Extract the (x, y) coordinate from the center of the cell holding the provided text.  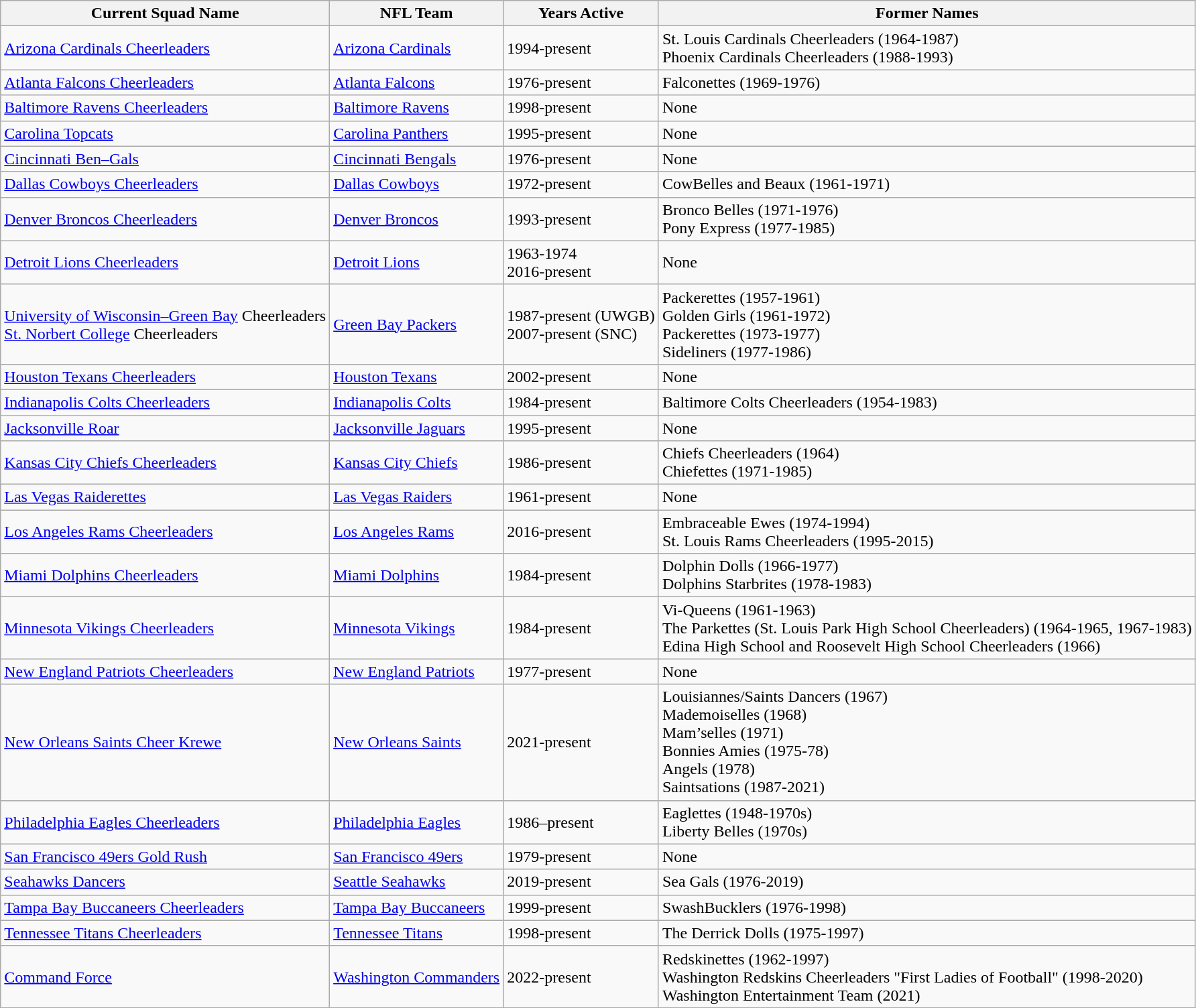
Las Vegas Raiderettes (165, 497)
Current Squad Name (165, 13)
Baltimore Ravens Cheerleaders (165, 108)
2002-present (581, 377)
1986-present (581, 462)
New Orleans Saints Cheer Krewe (165, 743)
Kansas City Chiefs Cheerleaders (165, 462)
Green Bay Packers (417, 324)
New Orleans Saints (417, 743)
Dallas Cowboys (417, 184)
2019-present (581, 882)
Las Vegas Raiders (417, 497)
SwashBucklers (1976-1998) (926, 907)
Former Names (926, 13)
Bronco Belles (1971-1976)Pony Express (1977-1985) (926, 218)
Philadelphia Eagles Cheerleaders (165, 822)
Redskinettes (1962-1997)Washington Redskins Cheerleaders "First Ladies of Football" (1998-2020)Washington Entertainment Team (2021) (926, 976)
Denver Broncos Cheerleaders (165, 218)
1994-present (581, 48)
2016-present (581, 532)
1961-present (581, 497)
San Francisco 49ers Gold Rush (165, 857)
Los Angeles Rams (417, 532)
Minnesota Vikings (417, 628)
Arizona Cardinals Cheerleaders (165, 48)
Sea Gals (1976-2019) (926, 882)
Kansas City Chiefs (417, 462)
Tennessee Titans Cheerleaders (165, 933)
1977-present (581, 672)
Chiefs Cheerleaders (1964)Chiefettes (1971-1985) (926, 462)
Tennessee Titans (417, 933)
Eaglettes (1948-1970s)Liberty Belles (1970s) (926, 822)
Jacksonville Jaguars (417, 428)
Packerettes (1957-1961)Golden Girls (1961-1972)Packerettes (1973-1977)Sideliners (1977-1986) (926, 324)
Indianapolis Colts Cheerleaders (165, 402)
Miami Dolphins (417, 575)
Falconettes (1969-1976) (926, 82)
New England Patriots Cheerleaders (165, 672)
Atlanta Falcons (417, 82)
Washington Commanders (417, 976)
Houston Texans (417, 377)
Command Force (165, 976)
Tampa Bay Buccaneers (417, 907)
CowBelles and Beaux (1961-1971) (926, 184)
Baltimore Ravens (417, 108)
NFL Team (417, 13)
Tampa Bay Buccaneers Cheerleaders (165, 907)
Cincinnati Ben–Gals (165, 159)
Philadelphia Eagles (417, 822)
1999-present (581, 907)
1963-19742016-present (581, 263)
Embraceable Ewes (1974-1994)St. Louis Rams Cheerleaders (1995-2015) (926, 532)
Denver Broncos (417, 218)
Seahawks Dancers (165, 882)
San Francisco 49ers (417, 857)
Jacksonville Roar (165, 428)
1979-present (581, 857)
1972-present (581, 184)
Cincinnati Bengals (417, 159)
Seattle Seahawks (417, 882)
1987-present (UWGB)2007-present (SNC) (581, 324)
St. Louis Cardinals Cheerleaders (1964-1987)Phoenix Cardinals Cheerleaders (1988-1993) (926, 48)
2022-present (581, 976)
Detroit Lions (417, 263)
Miami Dolphins Cheerleaders (165, 575)
Houston Texans Cheerleaders (165, 377)
Louisiannes/Saints Dancers (1967)Mademoiselles (1968)Mam’selles (1971)Bonnies Amies (1975-78)Angels (1978)Saintsations (1987-2021) (926, 743)
University of Wisconsin–Green Bay CheerleadersSt. Norbert College Cheerleaders (165, 324)
Minnesota Vikings Cheerleaders (165, 628)
Dallas Cowboys Cheerleaders (165, 184)
Indianapolis Colts (417, 402)
Detroit Lions Cheerleaders (165, 263)
Carolina Topcats (165, 133)
Baltimore Colts Cheerleaders (1954-1983) (926, 402)
Dolphin Dolls (1966-1977)Dolphins Starbrites (1978-1983) (926, 575)
1986–present (581, 822)
Arizona Cardinals (417, 48)
The Derrick Dolls (1975-1997) (926, 933)
Los Angeles Rams Cheerleaders (165, 532)
Carolina Panthers (417, 133)
New England Patriots (417, 672)
Years Active (581, 13)
2021-present (581, 743)
1993-present (581, 218)
Atlanta Falcons Cheerleaders (165, 82)
